Scan for the cell matching the given text and deliver its [x, y] coordinate at center. 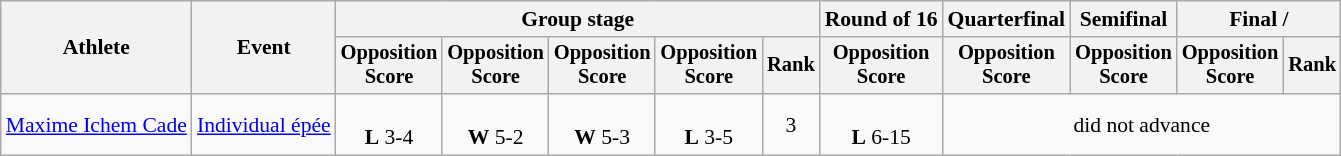
Semifinal [1124, 19]
Final / [1259, 19]
W 5-2 [496, 124]
Maxime Ichem Cade [96, 124]
Round of 16 [882, 19]
Athlete [96, 48]
did not advance [1142, 124]
W 5-3 [602, 124]
Group stage [578, 19]
3 [791, 124]
Individual épée [264, 124]
Event [264, 48]
L 3-5 [708, 124]
Quarterfinal [1007, 19]
L 3-4 [390, 124]
L 6-15 [882, 124]
